Return [x, y] of the center of cell containing provided text 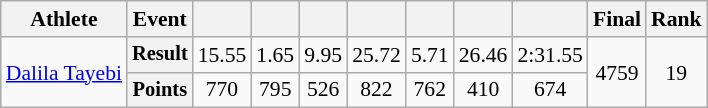
822 [376, 90]
762 [430, 90]
25.72 [376, 55]
410 [484, 90]
4759 [617, 72]
Dalila Tayebi [64, 72]
Result [160, 55]
9.95 [323, 55]
526 [323, 90]
Points [160, 90]
795 [275, 90]
Athlete [64, 19]
770 [222, 90]
1.65 [275, 55]
Final [617, 19]
19 [676, 72]
15.55 [222, 55]
5.71 [430, 55]
2:31.55 [550, 55]
26.46 [484, 55]
Event [160, 19]
674 [550, 90]
Rank [676, 19]
